Find where the given text appears and provide that cell's center as (X, Y) coordinate. 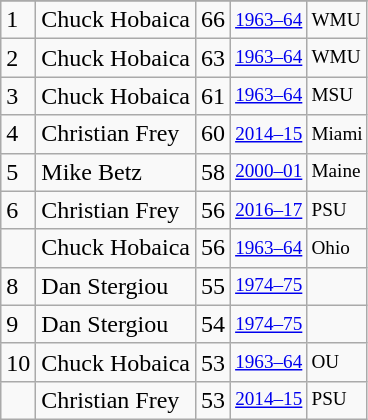
Ohio (337, 248)
MSU (337, 96)
4 (18, 134)
58 (212, 172)
66 (212, 20)
2016–17 (269, 210)
Miami (337, 134)
2000–01 (269, 172)
9 (18, 324)
5 (18, 172)
63 (212, 58)
Mike Betz (116, 172)
1 (18, 20)
8 (18, 286)
55 (212, 286)
60 (212, 134)
10 (18, 362)
OU (337, 362)
61 (212, 96)
3 (18, 96)
54 (212, 324)
6 (18, 210)
2 (18, 58)
Maine (337, 172)
